Search for the cell housing the specified text and yield its (X, Y) center coordinate. 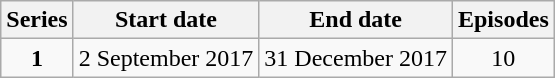
31 December 2017 (356, 58)
2 September 2017 (166, 58)
End date (356, 20)
Start date (166, 20)
Series (37, 20)
Episodes (503, 20)
1 (37, 58)
10 (503, 58)
